Identify which cell holds the provided text, then report its [X, Y] central coordinate. 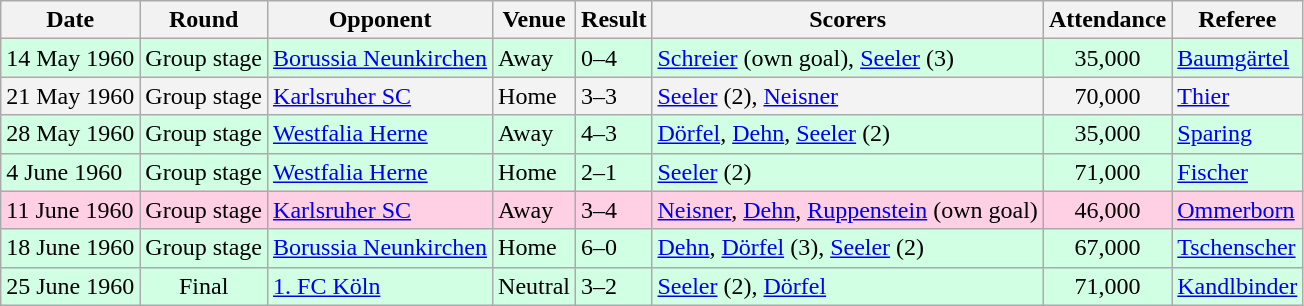
46,000 [1107, 210]
Referee [1238, 20]
18 June 1960 [70, 248]
Venue [534, 20]
3–4 [614, 210]
6–0 [614, 248]
67,000 [1107, 248]
Seeler (2) [848, 172]
Baumgärtel [1238, 58]
Neutral [534, 286]
70,000 [1107, 96]
Schreier (own goal), Seeler (3) [848, 58]
Fischer [1238, 172]
2–1 [614, 172]
Result [614, 20]
4 June 1960 [70, 172]
Dehn, Dörfel (3), Seeler (2) [848, 248]
21 May 1960 [70, 96]
Ommerborn [1238, 210]
Seeler (2), Dörfel [848, 286]
Neisner, Dehn, Ruppenstein (own goal) [848, 210]
Scorers [848, 20]
25 June 1960 [70, 286]
Thier [1238, 96]
Opponent [380, 20]
3–3 [614, 96]
4–3 [614, 134]
Dörfel, Dehn, Seeler (2) [848, 134]
Date [70, 20]
0–4 [614, 58]
Sparing [1238, 134]
11 June 1960 [70, 210]
3–2 [614, 286]
Final [204, 286]
Attendance [1107, 20]
Kandlbinder [1238, 286]
Seeler (2), Neisner [848, 96]
Round [204, 20]
1. FC Köln [380, 286]
28 May 1960 [70, 134]
14 May 1960 [70, 58]
Tschenscher [1238, 248]
